From the cell containing the given text, extract its center point as [x, y] coordinate. 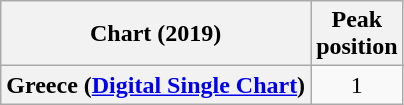
Chart (2019) [156, 34]
1 [357, 85]
Greece (Digital Single Chart) [156, 85]
Peakposition [357, 34]
